Scan for the cell matching the given text and deliver its (X, Y) coordinate at center. 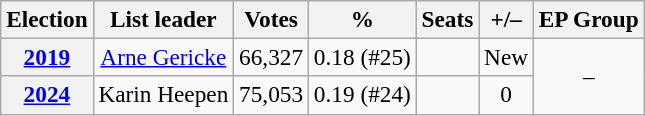
2019 (47, 57)
– (588, 76)
0 (506, 95)
0.19 (#24) (362, 95)
Election (47, 19)
Seats (448, 19)
Arne Gericke (164, 57)
% (362, 19)
List leader (164, 19)
0.18 (#25) (362, 57)
Votes (272, 19)
EP Group (588, 19)
2024 (47, 95)
66,327 (272, 57)
New (506, 57)
+/– (506, 19)
75,053 (272, 95)
Karin Heepen (164, 95)
